Return the (X, Y) coordinate for the center point of the cell that contains the specified text.  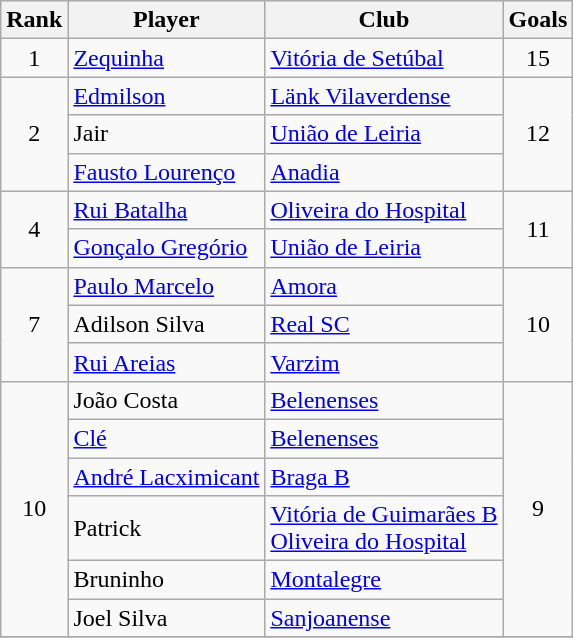
Edmilson (166, 96)
Oliveira do Hospital (384, 210)
Rui Batalha (166, 210)
Varzim (384, 362)
Player (166, 20)
Club (384, 20)
Clé (166, 438)
12 (538, 134)
Montalegre (384, 580)
Rui Areias (166, 362)
Paulo Marcelo (166, 286)
1 (34, 58)
João Costa (166, 400)
Braga B (384, 477)
4 (34, 229)
Vitória de Setúbal (384, 58)
André Lacximicant (166, 477)
Länk Vilaverdense (384, 96)
15 (538, 58)
Jair (166, 134)
7 (34, 324)
Patrick (166, 528)
Anadia (384, 172)
Rank (34, 20)
2 (34, 134)
9 (538, 508)
Real SC (384, 324)
Joel Silva (166, 618)
Zequinha (166, 58)
Vitória de Guimarães BOliveira do Hospital (384, 528)
Goals (538, 20)
Adilson Silva (166, 324)
11 (538, 229)
Gonçalo Gregório (166, 248)
Amora (384, 286)
Bruninho (166, 580)
Fausto Lourenço (166, 172)
Sanjoanense (384, 618)
